Scan for the cell matching the given text and deliver its (x, y) coordinate at center. 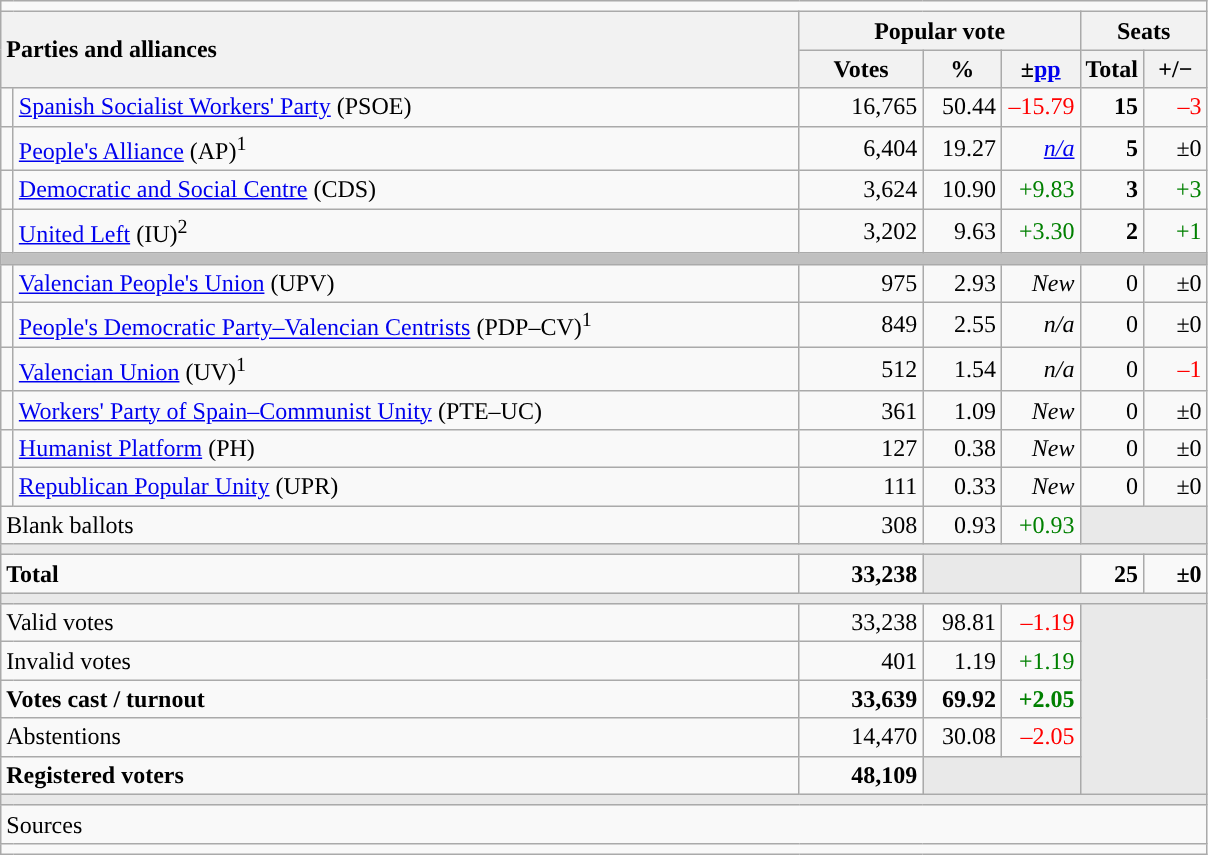
975 (861, 283)
–1.19 (1040, 623)
% (962, 69)
Registered voters (400, 775)
3,202 (861, 232)
Valid votes (400, 623)
16,765 (861, 107)
United Left (IU)2 (406, 232)
25 (1112, 574)
Spanish Socialist Workers' Party (PSOE) (406, 107)
Blank ballots (400, 525)
30.08 (962, 737)
19.27 (962, 148)
+2.05 (1040, 699)
0.33 (962, 487)
–2.05 (1040, 737)
14,470 (861, 737)
2.93 (962, 283)
Parties and alliances (400, 50)
0.93 (962, 525)
33,639 (861, 699)
+0.93 (1040, 525)
Votes cast / turnout (400, 699)
Seats (1144, 31)
9.63 (962, 232)
69.92 (962, 699)
111 (861, 487)
0.38 (962, 448)
Abstentions (400, 737)
3 (1112, 190)
+3 (1176, 190)
±pp (1040, 69)
Votes (861, 69)
Sources (604, 824)
2 (1112, 232)
1.54 (962, 370)
3,624 (861, 190)
Valencian People's Union (UPV) (406, 283)
–3 (1176, 107)
849 (861, 324)
98.81 (962, 623)
–1 (1176, 370)
+1.19 (1040, 661)
1.19 (962, 661)
Humanist Platform (PH) (406, 448)
127 (861, 448)
–15.79 (1040, 107)
48,109 (861, 775)
50.44 (962, 107)
+/− (1176, 69)
10.90 (962, 190)
1.09 (962, 410)
361 (861, 410)
512 (861, 370)
+3.30 (1040, 232)
15 (1112, 107)
5 (1112, 148)
Democratic and Social Centre (CDS) (406, 190)
401 (861, 661)
Popular vote (940, 31)
Workers' Party of Spain–Communist Unity (PTE–UC) (406, 410)
Valencian Union (UV)1 (406, 370)
308 (861, 525)
+1 (1176, 232)
6,404 (861, 148)
People's Alliance (AP)1 (406, 148)
2.55 (962, 324)
People's Democratic Party–Valencian Centrists (PDP–CV)1 (406, 324)
Republican Popular Unity (UPR) (406, 487)
+9.83 (1040, 190)
Invalid votes (400, 661)
